Pinpoint the cell where the given text exists, returning its [x, y] midpoint coordinate. 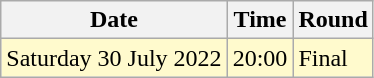
20:00 [260, 58]
Date [114, 20]
Final [333, 58]
Round [333, 20]
Saturday 30 July 2022 [114, 58]
Time [260, 20]
